Identify which cell holds the provided text, then report its [x, y] central coordinate. 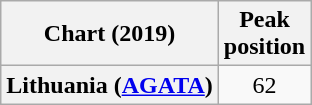
Lithuania (AGATA) [110, 85]
Chart (2019) [110, 34]
Peakposition [264, 34]
62 [264, 85]
